Provide the (X, Y) coordinate of the cell's center where the given text is located.  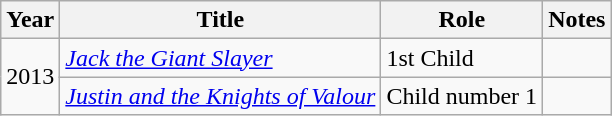
Justin and the Knights of Valour (220, 96)
Title (220, 20)
Jack the Giant Slayer (220, 58)
Role (462, 20)
1st Child (462, 58)
Child number 1 (462, 96)
Year (30, 20)
2013 (30, 77)
Notes (577, 20)
